Scan for the cell matching the given text and deliver its (X, Y) coordinate at center. 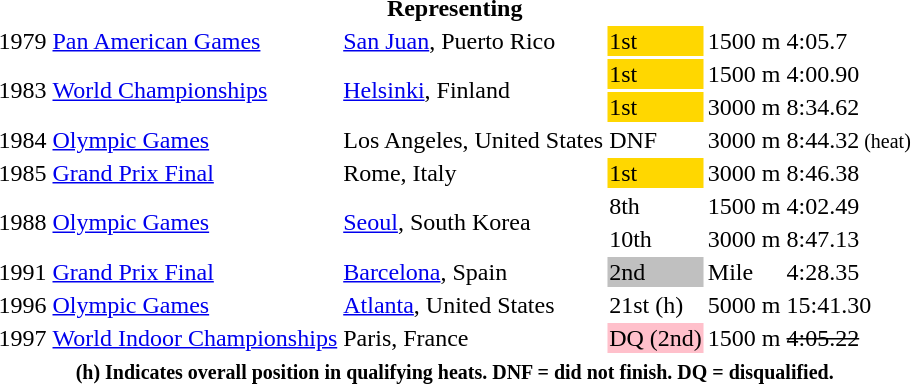
8th (656, 206)
San Juan, Puerto Rico (474, 41)
World Championships (195, 90)
Los Angeles, United States (474, 140)
Rome, Italy (474, 173)
Barcelona, Spain (474, 272)
21st (h) (656, 305)
World Indoor Championships (195, 338)
DNF (656, 140)
Seoul, South Korea (474, 222)
Mile (744, 272)
Helsinki, Finland (474, 90)
Paris, France (474, 338)
5000 m (744, 305)
DQ (2nd) (656, 338)
10th (656, 239)
2nd (656, 272)
Pan American Games (195, 41)
Atlanta, United States (474, 305)
